Provide the (X, Y) coordinate of the cell's center where the given text is located.  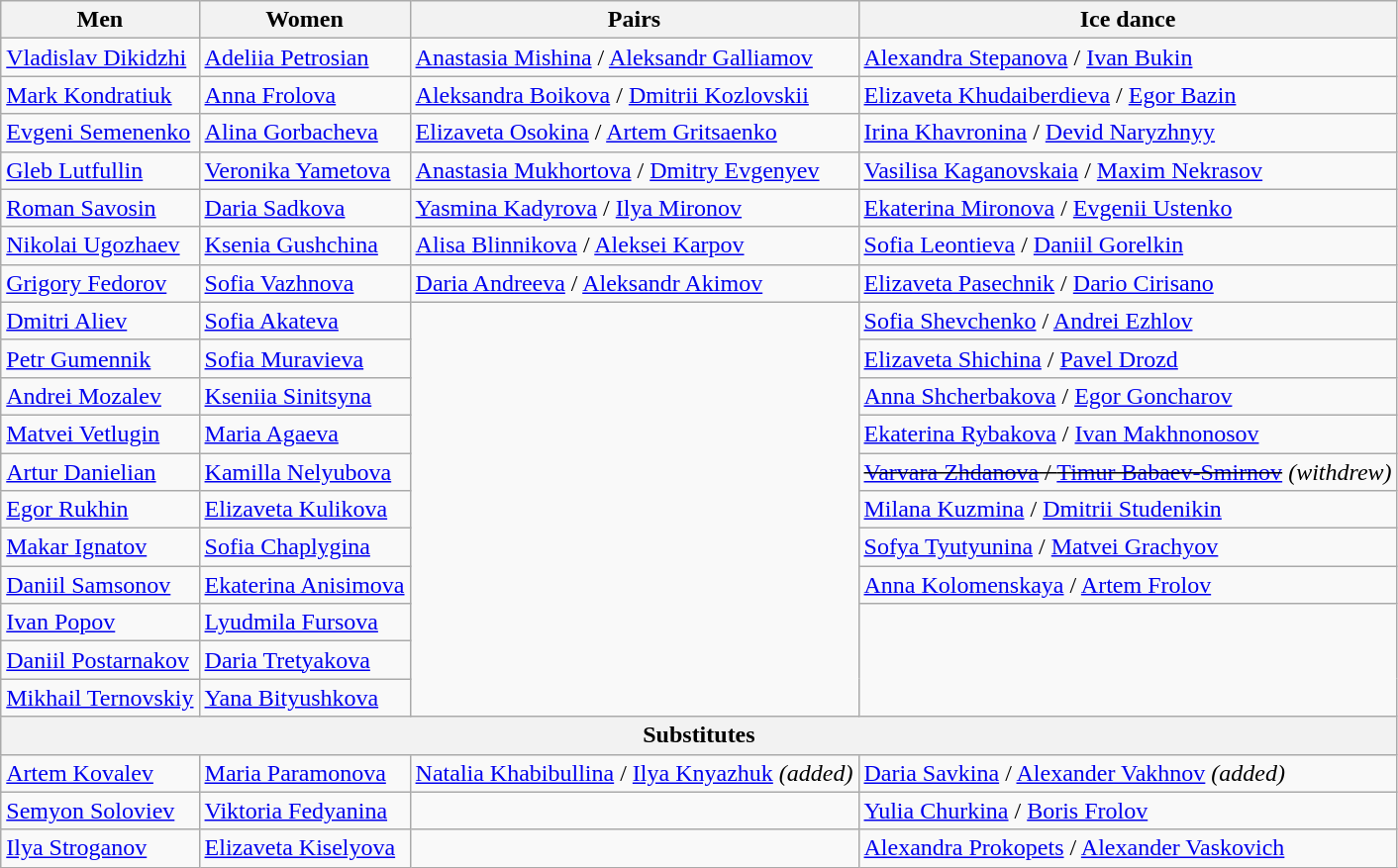
Daniil Samsonov (100, 585)
Ice dance (1128, 20)
Daria Andreeva / Aleksandr Akimov (634, 283)
Irina Khavronina / Devid Naryzhnyy (1128, 133)
Daniil Postarnakov (100, 660)
Matvei Vetlugin (100, 434)
Artem Kovalev (100, 773)
Yulia Churkina / Boris Frolov (1128, 811)
Dmitri Aliev (100, 321)
Anna Frolova (305, 95)
Maria Agaeva (305, 434)
Ekaterina Anisimova (305, 585)
Milana Kuzmina / Dmitrii Studenikin (1128, 510)
Anna Kolomenskaya / Artem Frolov (1128, 585)
Sofia Muravieva (305, 358)
Mark Kondratiuk (100, 95)
Petr Gumennik (100, 358)
Semyon Soloviev (100, 811)
Sofia Chaplygina (305, 547)
Alisa Blinnikova / Aleksei Karpov (634, 245)
Elizaveta Osokina / Artem Gritsaenko (634, 133)
Ekaterina Mironova / Evgenii Ustenko (1128, 208)
Grigory Fedorov (100, 283)
Daria Sadkova (305, 208)
Elizaveta Kiselyova (305, 848)
Lyudmila Fursova (305, 623)
Viktoria Fedyanina (305, 811)
Women (305, 20)
Kseniia Sinitsyna (305, 396)
Elizaveta Kulikova (305, 510)
Artur Danielian (100, 472)
Men (100, 20)
Makar Ignatov (100, 547)
Kamilla Nelyubova (305, 472)
Daria Savkina / Alexander Vakhnov (added) (1128, 773)
Anna Shcherbakova / Egor Goncharov (1128, 396)
Yasmina Kadyrova / Ilya Mironov (634, 208)
Yana Bityushkova (305, 698)
Alexandra Stepanova / Ivan Bukin (1128, 57)
Elizaveta Shichina / Pavel Drozd (1128, 358)
Ivan Popov (100, 623)
Natalia Khabibullina / Ilya Knyazhuk (added) (634, 773)
Roman Savosin (100, 208)
Vladislav Dikidzhi (100, 57)
Varvara Zhdanova / Timur Babaev-Smirnov (withdrew) (1128, 472)
Adeliia Petrosian (305, 57)
Evgeni Semenenko (100, 133)
Anastasia Mukhortova / Dmitry Evgenyev (634, 170)
Ekaterina Rybakova / Ivan Makhnonosov (1128, 434)
Aleksandra Boikova / Dmitrii Kozlovskii (634, 95)
Ilya Stroganov (100, 848)
Ksenia Gushchina (305, 245)
Elizaveta Pasechnik / Dario Cirisano (1128, 283)
Substitutes (699, 735)
Elizaveta Khudaiberdieva / Egor Bazin (1128, 95)
Veronika Yametova (305, 170)
Sofia Leontieva / Daniil Gorelkin (1128, 245)
Sofia Akateva (305, 321)
Daria Tretyakova (305, 660)
Sofya Tyutyunina / Matvei Grachyov (1128, 547)
Andrei Mozalev (100, 396)
Pairs (634, 20)
Anastasia Mishina / Aleksandr Galliamov (634, 57)
Egor Rukhin (100, 510)
Maria Paramonova (305, 773)
Nikolai Ugozhaev (100, 245)
Sofia Shevchenko / Andrei Ezhlov (1128, 321)
Gleb Lutfullin (100, 170)
Sofia Vazhnova (305, 283)
Mikhail Ternovskiy (100, 698)
Vasilisa Kaganovskaia / Maxim Nekrasov (1128, 170)
Alexandra Prokopets / Alexander Vaskovich (1128, 848)
Alina Gorbacheva (305, 133)
